Extract the [x, y] coordinate from the center of the cell holding the provided text.  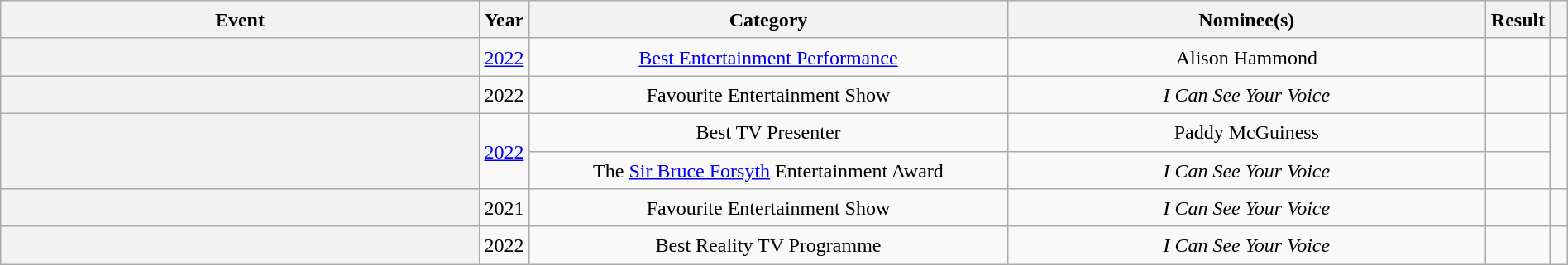
The Sir Bruce Forsyth Entertainment Award [768, 170]
Best Entertainment Performance [768, 57]
Event [240, 20]
2021 [504, 208]
Alison Hammond [1246, 57]
Nominee(s) [1246, 20]
Category [768, 20]
Result [1518, 20]
Paddy McGuiness [1246, 132]
Best Reality TV Programme [768, 245]
Best TV Presenter [768, 132]
Year [504, 20]
